Find where the given text appears and provide that cell's center as (X, Y) coordinate. 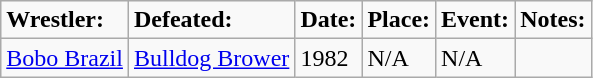
Wrestler: (65, 20)
Event: (476, 20)
Place: (399, 20)
Bobo Brazil (65, 58)
1982 (328, 58)
Notes: (553, 20)
Defeated: (211, 20)
Date: (328, 20)
Bulldog Brower (211, 58)
